Return the (X, Y) coordinate for the center point of the cell that contains the specified text.  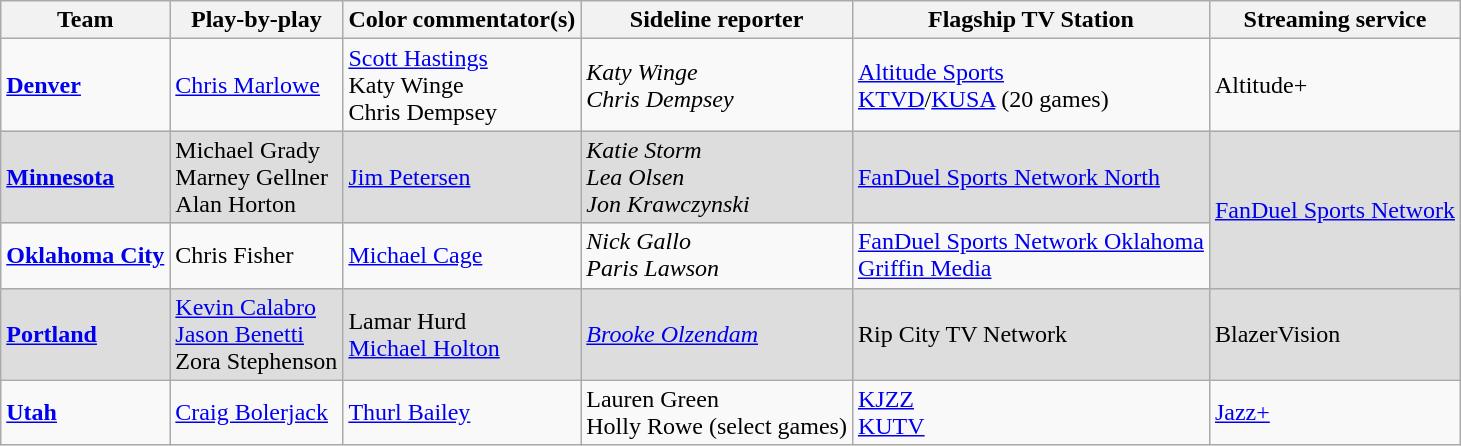
Michael Grady Marney Gellner Alan Horton (256, 177)
Sideline reporter (717, 20)
Flagship TV Station (1030, 20)
Jim Petersen (462, 177)
Chris Fisher (256, 256)
FanDuel Sports Network North (1030, 177)
Brooke Olzendam (717, 334)
Utah (86, 412)
Craig Bolerjack (256, 412)
FanDuel Sports Network (1334, 210)
Play-by-play (256, 20)
Thurl Bailey (462, 412)
Rip City TV Network (1030, 334)
Katie StormLea OlsenJon Krawczynski (717, 177)
Jazz+ (1334, 412)
KJZZ KUTV (1030, 412)
Altitude+ (1334, 85)
Team (86, 20)
BlazerVision (1334, 334)
Scott HastingsKaty WingeChris Dempsey (462, 85)
Oklahoma City (86, 256)
Chris Marlowe (256, 85)
Lauren GreenHolly Rowe (select games) (717, 412)
Denver (86, 85)
Nick Gallo Paris Lawson (717, 256)
Kevin Calabro Jason Benetti Zora Stephenson (256, 334)
Color commentator(s) (462, 20)
Katy Winge Chris Dempsey (717, 85)
Lamar Hurd Michael Holton (462, 334)
Streaming service (1334, 20)
Michael Cage (462, 256)
Portland (86, 334)
FanDuel Sports Network OklahomaGriffin Media (1030, 256)
Altitude SportsKTVD/KUSA (20 games) (1030, 85)
Minnesota (86, 177)
